Search for the cell housing the specified text and yield its (x, y) center coordinate. 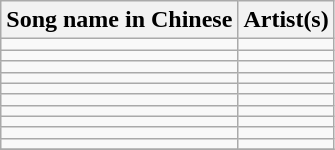
Song name in Chinese (120, 20)
Artist(s) (286, 20)
